For the text-containing cell, return its midpoint in [X, Y] coordinate format. 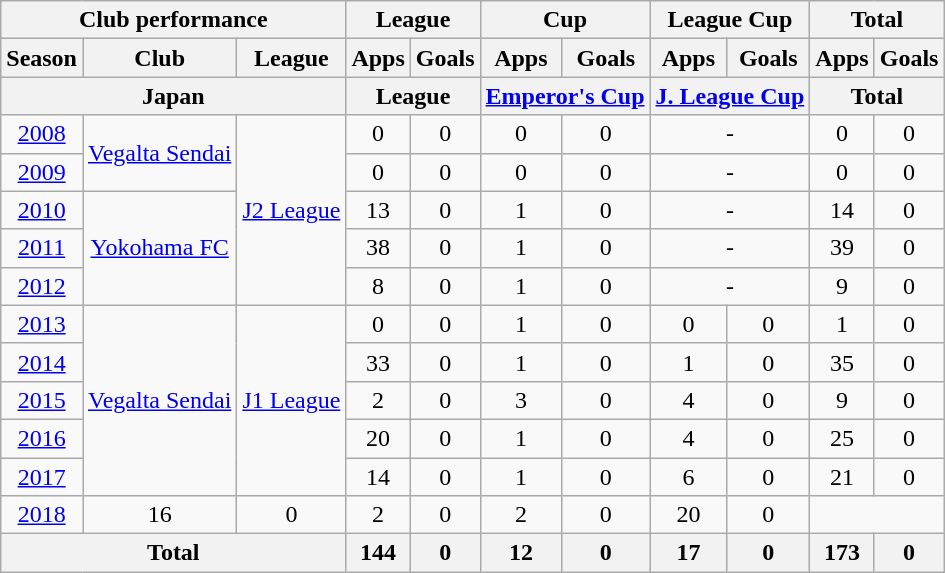
38 [378, 248]
2014 [42, 362]
144 [378, 553]
2012 [42, 286]
13 [378, 210]
8 [378, 286]
Club [159, 58]
17 [688, 553]
Season [42, 58]
2011 [42, 248]
Emperor's Cup [565, 96]
J2 League [292, 210]
2010 [42, 210]
16 [159, 515]
Cup [565, 20]
6 [688, 477]
2018 [42, 515]
Japan [174, 96]
Yokohama FC [159, 248]
173 [842, 553]
2016 [42, 438]
Club performance [174, 20]
2017 [42, 477]
J1 League [292, 400]
J. League Cup [730, 96]
25 [842, 438]
3 [521, 400]
2013 [42, 324]
21 [842, 477]
League Cup [730, 20]
2015 [42, 400]
39 [842, 248]
35 [842, 362]
33 [378, 362]
12 [521, 553]
2008 [42, 134]
2009 [42, 172]
